Find where the given text appears and provide that cell's center as (X, Y) coordinate. 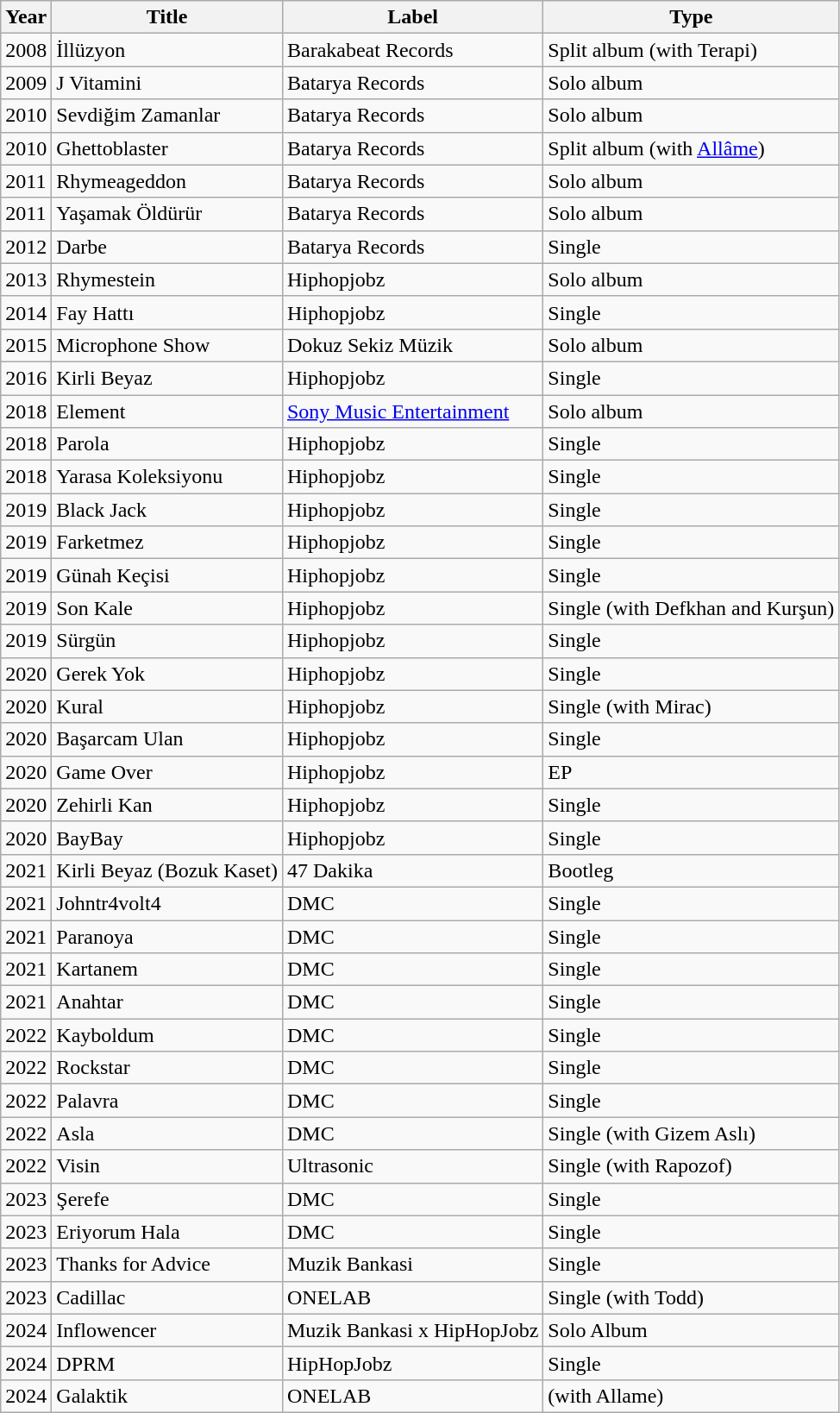
Ultrasonic (412, 1166)
Darbe (167, 247)
Black Jack (167, 510)
Kayboldum (167, 1035)
Type (692, 17)
Sony Music Entertainment (412, 411)
Label (412, 17)
J Vitamini (167, 83)
2008 (26, 50)
Split album (with Terapi) (692, 50)
Palavra (167, 1101)
Year (26, 17)
EP (692, 772)
Galaktik (167, 1396)
47 Dakika (412, 870)
Element (167, 411)
Single (with Gizem Aslı) (692, 1134)
Kartanem (167, 970)
Game Over (167, 772)
Fay Hattı (167, 312)
Single (with Defkhan and Kurşun) (692, 608)
Eriyorum Hala (167, 1232)
Visin (167, 1166)
Yarasa Koleksiyonu (167, 477)
Johntr4volt4 (167, 903)
Zehirli Kan (167, 805)
2013 (26, 279)
(with Allame) (692, 1396)
Muzik Bankasi x HipHopJobz (412, 1330)
Paranoya (167, 936)
Asla (167, 1134)
Thanks for Advice (167, 1265)
2009 (26, 83)
Solo Album (692, 1330)
2016 (26, 378)
2014 (26, 312)
Şerefe (167, 1199)
BayBay (167, 838)
Sevdiğim Zamanlar (167, 116)
Cadillac (167, 1297)
Muzik Bankasi (412, 1265)
Günah Keçisi (167, 575)
Parola (167, 444)
DPRM (167, 1363)
2015 (26, 345)
Rhymeageddon (167, 181)
Split album (with Allâme) (692, 148)
Son Kale (167, 608)
İllüzyon (167, 50)
Inflowencer (167, 1330)
HipHopJobz (412, 1363)
Rockstar (167, 1068)
Anahtar (167, 1002)
Kural (167, 706)
Bootleg (692, 870)
Barakabeat Records (412, 50)
Ghettoblaster (167, 148)
Kirli Beyaz (Bozuk Kaset) (167, 870)
Microphone Show (167, 345)
Farketmez (167, 543)
Sürgün (167, 641)
Kirli Beyaz (167, 378)
Title (167, 17)
2012 (26, 247)
Yaşamak Öldürür (167, 214)
Single (with Mirac) (692, 706)
Gerek Yok (167, 674)
Single (with Todd) (692, 1297)
Rhymestein (167, 279)
Dokuz Sekiz Müzik (412, 345)
Single (with Rapozof) (692, 1166)
Başarcam Ulan (167, 739)
